Scan for the cell matching the given text and deliver its (x, y) coordinate at center. 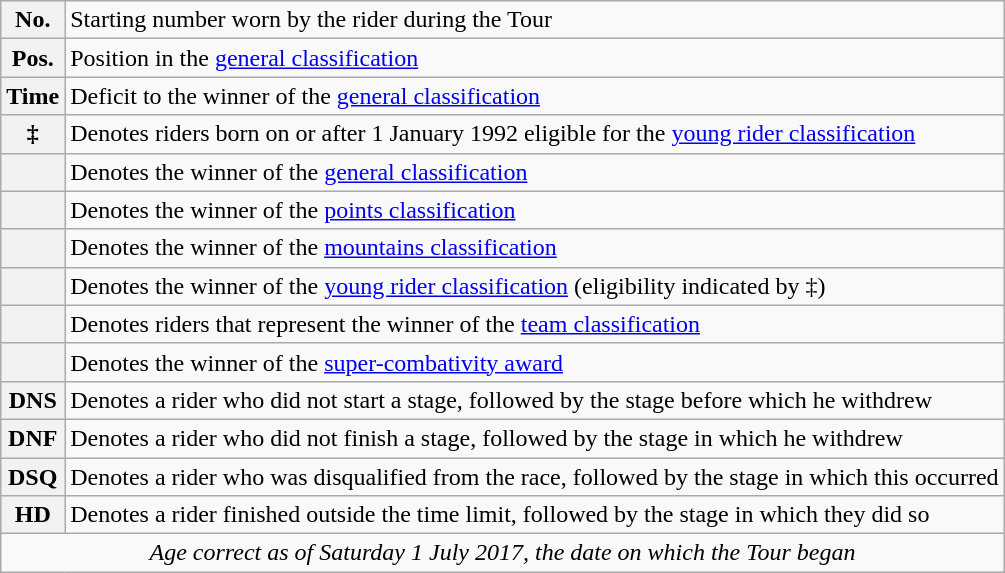
No. (33, 20)
Denotes a rider finished outside the time limit, followed by the stage in which they did so (534, 515)
HD (33, 515)
DNS (33, 400)
Pos. (33, 58)
DNF (33, 438)
Starting number worn by the rider during the Tour (534, 20)
Time (33, 96)
Age correct as of Saturday 1 July 2017, the date on which the Tour began (502, 553)
Denotes the winner of the points classification (534, 210)
DSQ (33, 477)
Denotes riders born on or after 1 January 1992 eligible for the young rider classification (534, 134)
Denotes the winner of the general classification (534, 172)
Denotes the winner of the mountains classification (534, 248)
Denotes a rider who did not start a stage, followed by the stage before which he withdrew (534, 400)
Denotes the winner of the super-combativity award (534, 362)
Deficit to the winner of the general classification (534, 96)
Denotes riders that represent the winner of the team classification (534, 324)
Position in the general classification (534, 58)
Denotes a rider who was disqualified from the race, followed by the stage in which this occurred (534, 477)
‡ (33, 134)
Denotes the winner of the young rider classification (eligibility indicated by ‡) (534, 286)
Denotes a rider who did not finish a stage, followed by the stage in which he withdrew (534, 438)
